Return the (x, y) coordinate for the center point of the cell that contains the specified text.  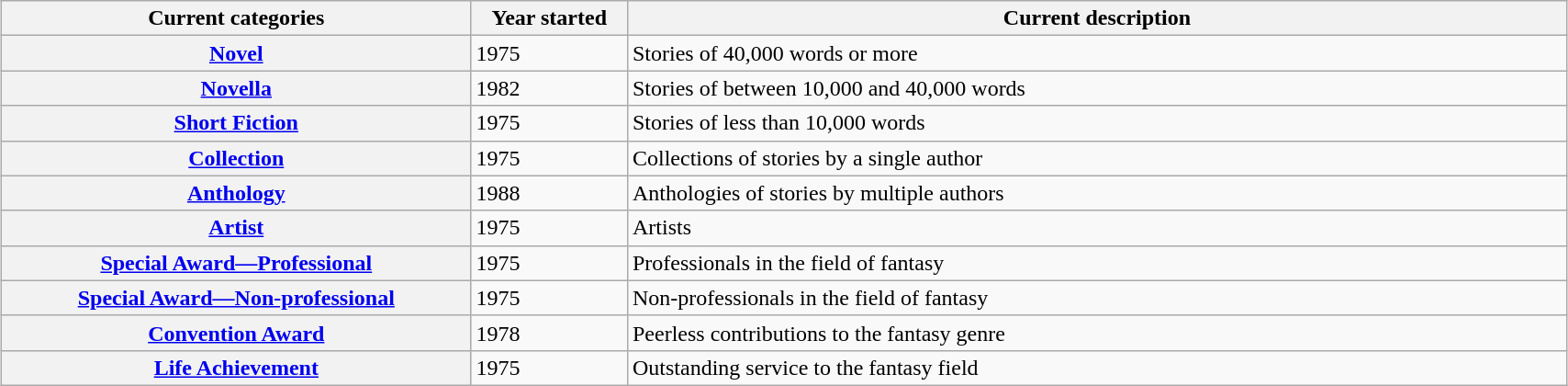
Current categories (237, 18)
Non-professionals in the field of fantasy (1096, 298)
Novella (237, 88)
Outstanding service to the fantasy field (1096, 368)
Short Fiction (237, 123)
1982 (549, 88)
Anthologies of stories by multiple authors (1096, 193)
Peerless contributions to the fantasy genre (1096, 333)
Artist (237, 228)
1988 (549, 193)
1978 (549, 333)
Current description (1096, 18)
Collection (237, 158)
Special Award—Professional (237, 263)
Stories of 40,000 words or more (1096, 53)
Special Award—Non-professional (237, 298)
Stories of less than 10,000 words (1096, 123)
Anthology (237, 193)
Novel (237, 53)
Collections of stories by a single author (1096, 158)
Year started (549, 18)
Artists (1096, 228)
Convention Award (237, 333)
Life Achievement (237, 368)
Professionals in the field of fantasy (1096, 263)
Stories of between 10,000 and 40,000 words (1096, 88)
